Provide the [x, y] coordinate of the cell's center where the given text is located.  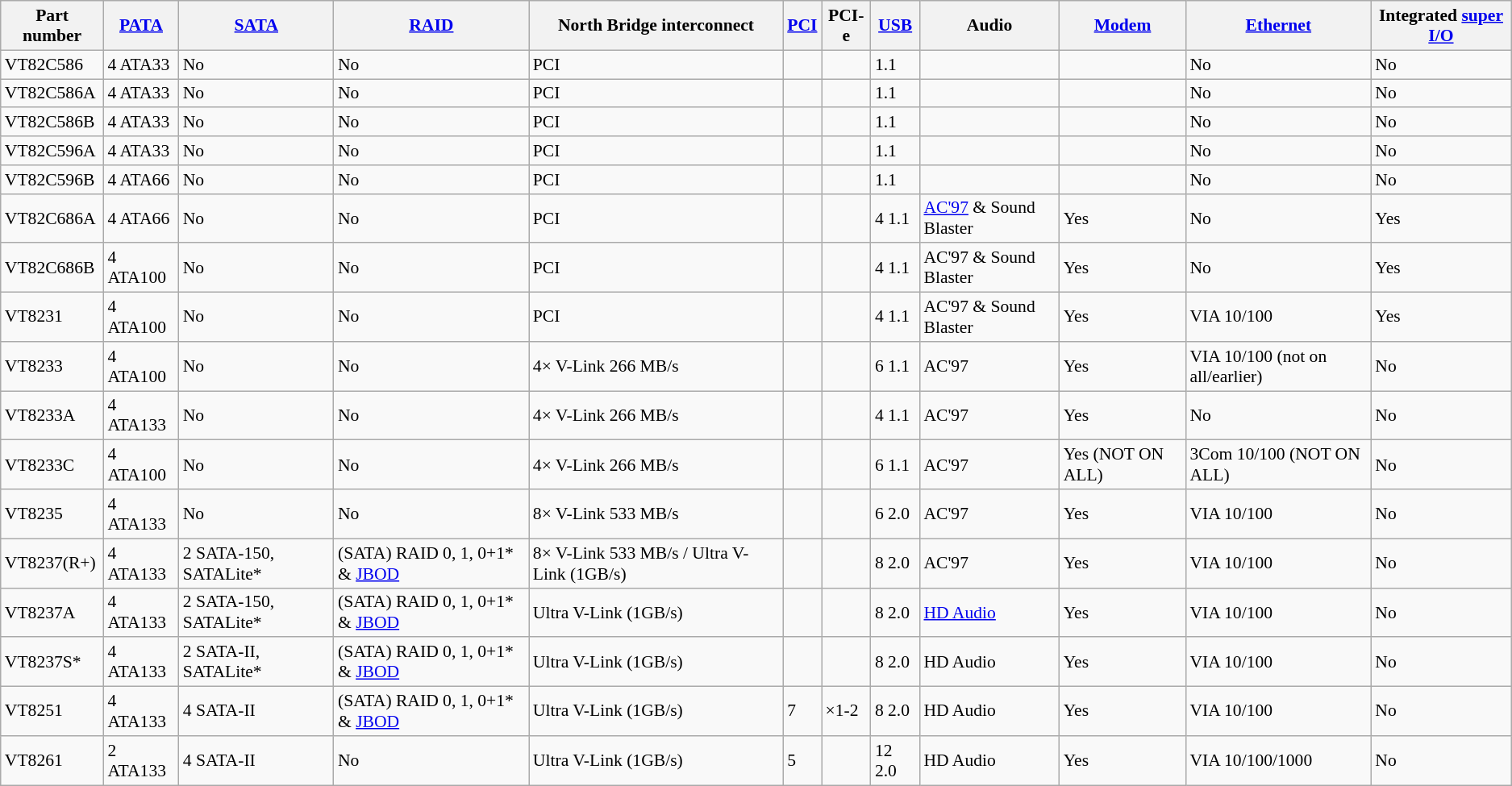
VT8235 [52, 514]
7 [802, 711]
Ethernet [1278, 26]
VT8231 [52, 318]
USB [895, 26]
Modem [1123, 26]
Audio [989, 26]
North Bridge interconnect [656, 26]
2 SATA-II, SATALite* [256, 663]
VIA 10/100/1000 [1278, 761]
5 [802, 761]
Yes (NOT ON ALL) [1123, 464]
VT82C596B [52, 180]
VT82C686B [52, 268]
2 ATA133 [140, 761]
8× V-Link 533 MB/s [656, 514]
VT82C686A [52, 218]
VT8233 [52, 366]
×1-2 [847, 711]
VT8233C [52, 464]
VT82C586A [52, 94]
3Com 10/100 (NOT ON ALL) [1278, 464]
VT8237A [52, 613]
12 2.0 [895, 761]
PATA [140, 26]
VT82C586 [52, 64]
Integrated super I/O [1440, 26]
SATA [256, 26]
VT8237S* [52, 663]
6 2.0 [895, 514]
VT8251 [52, 711]
PCI-e [847, 26]
RAID [431, 26]
VT8237(R+) [52, 563]
VT8233A [52, 416]
VT82C596A [52, 151]
8× V-Link 533 MB/s / Ultra V-Link (1GB/s) [656, 563]
VT82C586B [52, 123]
VIA 10/100 (not on all/earlier) [1278, 366]
Part number [52, 26]
VT8261 [52, 761]
